Detect which cell encompasses the target text, then output its (x, y) center coordinate. 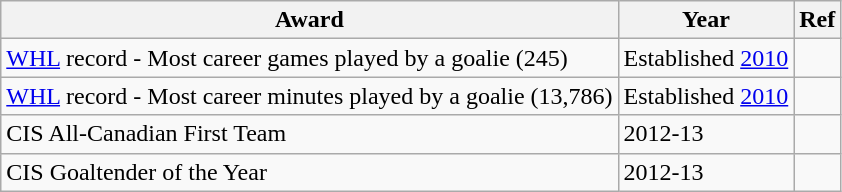
WHL record - Most career minutes played by a goalie (13,786) (310, 96)
WHL record - Most career games played by a goalie (245) (310, 58)
Ref (818, 20)
CIS All-Canadian First Team (310, 134)
Award (310, 20)
CIS Goaltender of the Year (310, 172)
Year (706, 20)
